For the text-containing cell, return its midpoint in [X, Y] coordinate format. 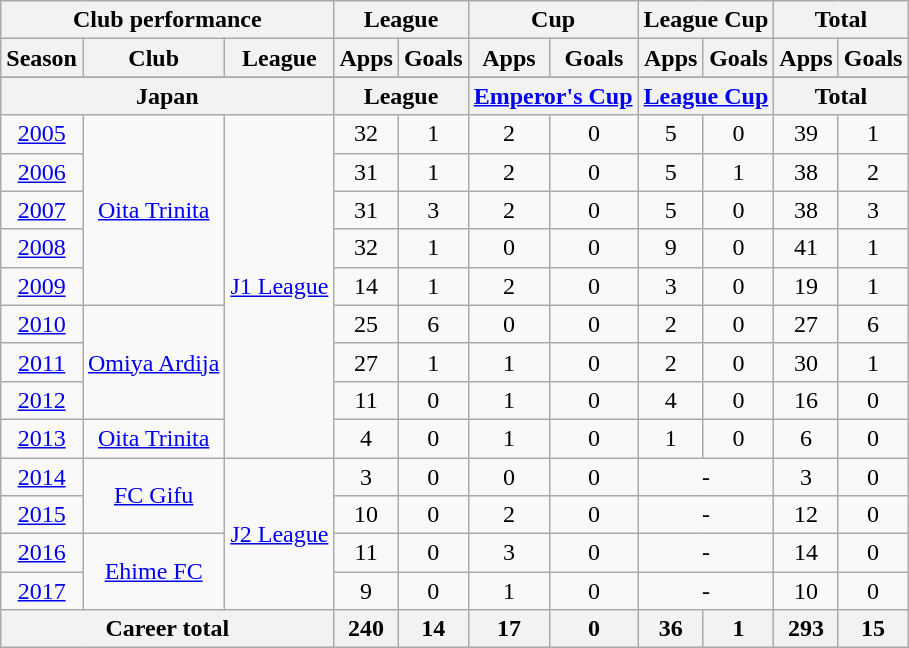
2017 [42, 591]
J1 League [280, 286]
2009 [42, 286]
J2 League [280, 534]
2011 [42, 362]
2012 [42, 400]
36 [670, 629]
Japan [168, 96]
Career total [168, 629]
293 [806, 629]
2014 [42, 477]
240 [366, 629]
25 [366, 324]
2005 [42, 134]
2007 [42, 210]
17 [509, 629]
41 [806, 248]
39 [806, 134]
2010 [42, 324]
Season [42, 58]
16 [806, 400]
2008 [42, 248]
2016 [42, 553]
Emperor's Cup [553, 96]
Club [153, 58]
Omiya Ardija [153, 362]
15 [873, 629]
2006 [42, 172]
Ehime FC [153, 572]
Club performance [168, 20]
19 [806, 286]
2015 [42, 515]
12 [806, 515]
2013 [42, 438]
Cup [553, 20]
30 [806, 362]
FC Gifu [153, 496]
